Extract the [x, y] coordinate from the center of the cell holding the provided text.  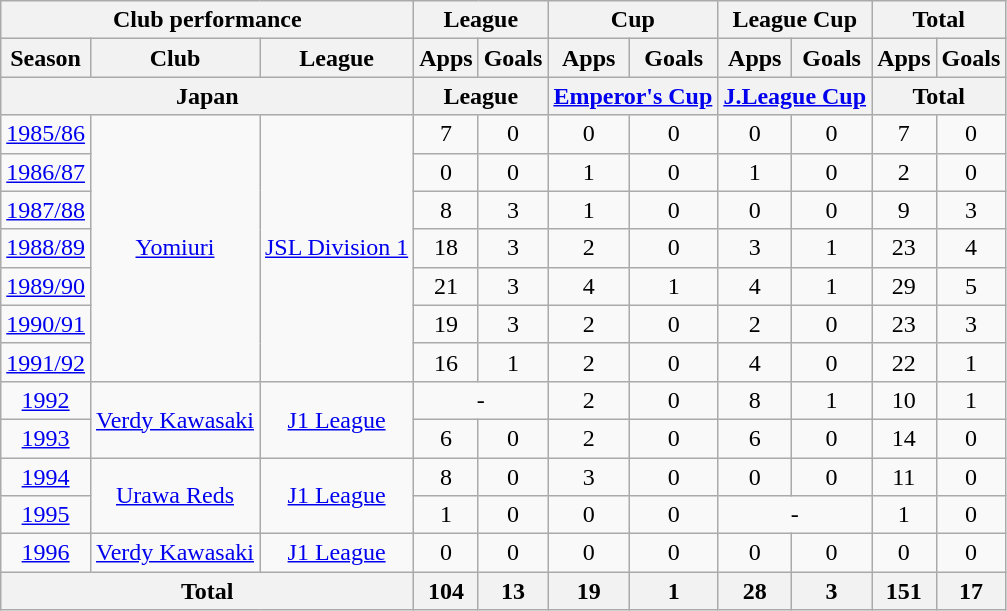
Club performance [208, 20]
10 [904, 400]
18 [446, 248]
1993 [46, 438]
Japan [208, 96]
1986/87 [46, 172]
1995 [46, 515]
151 [904, 591]
9 [904, 210]
1988/89 [46, 248]
17 [971, 591]
Cup [633, 20]
22 [904, 362]
Emperor's Cup [633, 96]
16 [446, 362]
1994 [46, 477]
104 [446, 591]
1991/92 [46, 362]
1992 [46, 400]
1987/88 [46, 210]
28 [755, 591]
29 [904, 286]
J.League Cup [795, 96]
JSL Division 1 [337, 248]
Urawa Reds [174, 496]
Season [46, 58]
11 [904, 477]
1996 [46, 553]
League Cup [795, 20]
1985/86 [46, 134]
13 [513, 591]
Club [174, 58]
1990/91 [46, 324]
21 [446, 286]
1989/90 [46, 286]
5 [971, 286]
14 [904, 438]
Yomiuri [174, 248]
